For the text-containing cell, return its midpoint in [X, Y] coordinate format. 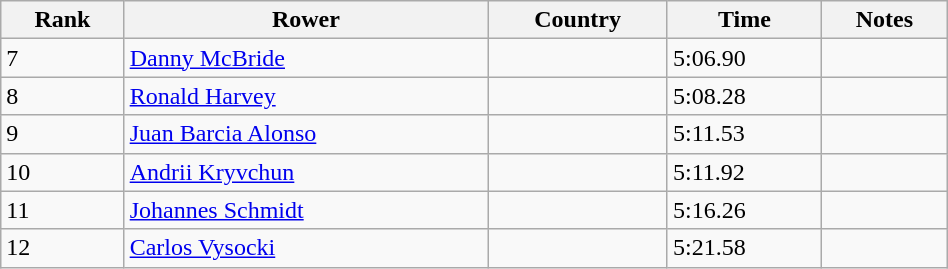
Carlos Vysocki [306, 248]
10 [62, 172]
5:16.26 [744, 210]
Juan Barcia Alonso [306, 134]
11 [62, 210]
Danny McBride [306, 58]
5:11.53 [744, 134]
5:21.58 [744, 248]
Johannes Schmidt [306, 210]
8 [62, 96]
5:08.28 [744, 96]
Andrii Kryvchun [306, 172]
Ronald Harvey [306, 96]
12 [62, 248]
5:11.92 [744, 172]
9 [62, 134]
5:06.90 [744, 58]
Notes [884, 20]
7 [62, 58]
Country [578, 20]
Rower [306, 20]
Rank [62, 20]
Time [744, 20]
